Output the (x, y) coordinate of the center of the cell containing the given text.  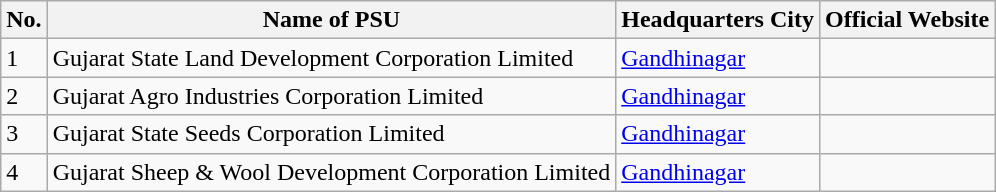
Gujarat Sheep & Wool Development Corporation Limited (332, 172)
Name of PSU (332, 20)
1 (24, 58)
Official Website (906, 20)
3 (24, 134)
Gujarat Agro Industries Corporation Limited (332, 96)
2 (24, 96)
4 (24, 172)
Headquarters City (718, 20)
No. (24, 20)
Gujarat State Seeds Corporation Limited (332, 134)
Gujarat State Land Development Corporation Limited (332, 58)
